From the cell containing the given text, extract its center point as [X, Y] coordinate. 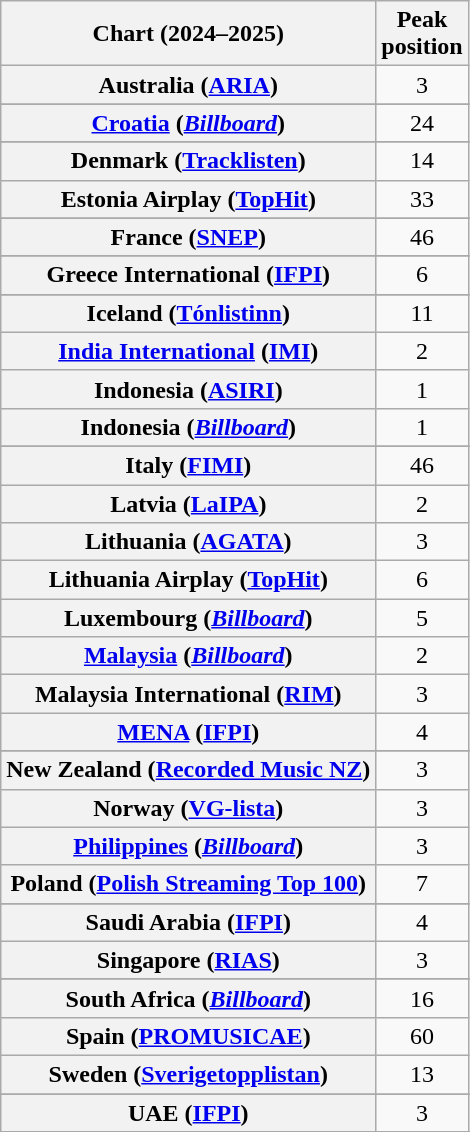
16 [422, 998]
Luxembourg (Billboard) [188, 618]
24 [422, 123]
Italy (FIMI) [188, 465]
Peakposition [422, 34]
Saudi Arabia (IFPI) [188, 922]
Poland (Polish Streaming Top 100) [188, 884]
Indonesia (ASIRI) [188, 389]
Sweden (Sverigetopplistan) [188, 1074]
60 [422, 1036]
7 [422, 884]
Estonia Airplay (TopHit) [188, 199]
South Africa (Billboard) [188, 998]
13 [422, 1074]
France (SNEP) [188, 237]
Lithuania (AGATA) [188, 542]
Indonesia (Billboard) [188, 427]
Chart (2024–2025) [188, 34]
MENA (IFPI) [188, 732]
14 [422, 161]
Greece International (IFPI) [188, 275]
Philippines (Billboard) [188, 846]
11 [422, 313]
Iceland (Tónlistinn) [188, 313]
UAE (IFPI) [188, 1113]
Latvia (LaIPA) [188, 503]
Lithuania Airplay (TopHit) [188, 580]
New Zealand (Recorded Music NZ) [188, 770]
Singapore (RIAS) [188, 960]
5 [422, 618]
India International (IMI) [188, 351]
Australia (ARIA) [188, 85]
Croatia (Billboard) [188, 123]
Denmark (Tracklisten) [188, 161]
Norway (VG-lista) [188, 808]
Malaysia International (RIM) [188, 694]
Spain (PROMUSICAE) [188, 1036]
33 [422, 199]
Malaysia (Billboard) [188, 656]
